Extract the [x, y] coordinate from the center of the cell holding the provided text.  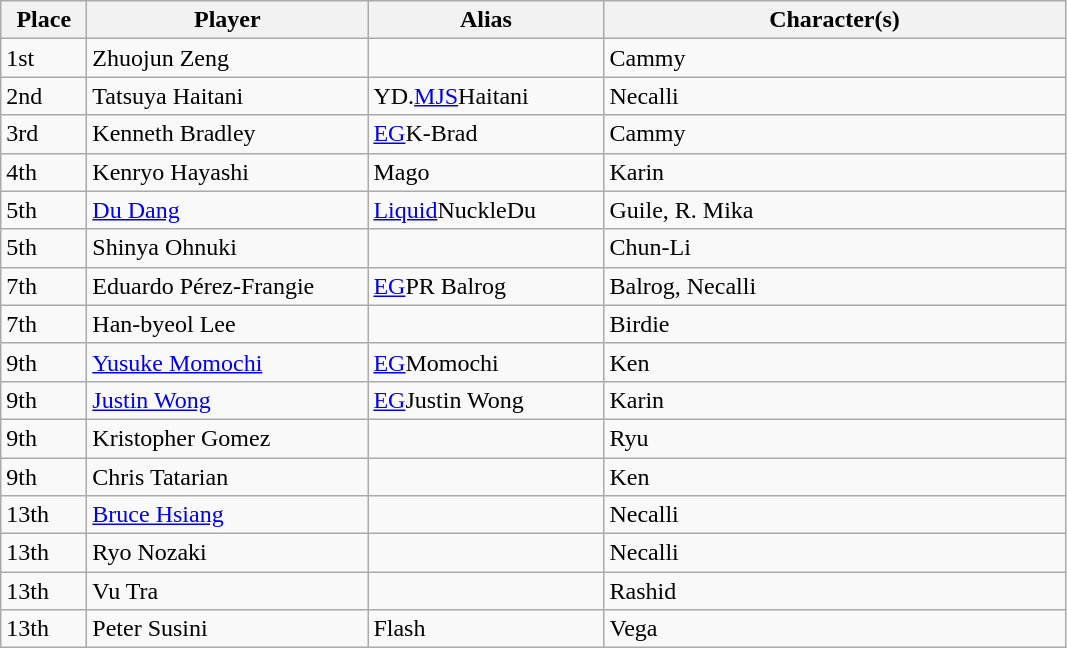
Shinya Ohnuki [228, 248]
EGPR Balrog [486, 286]
Place [44, 20]
Player [228, 20]
Ryu [834, 438]
Flash [486, 629]
4th [44, 172]
Alias [486, 20]
Ryo Nozaki [228, 553]
Eduardo Pérez-Frangie [228, 286]
EGJustin Wong [486, 400]
Du Dang [228, 210]
Chris Tatarian [228, 477]
Guile, R. Mika [834, 210]
Balrog, Necalli [834, 286]
Justin Wong [228, 400]
Yusuke Momochi [228, 362]
YD.MJSHaitani [486, 96]
Vu Tra [228, 591]
Peter Susini [228, 629]
1st [44, 58]
Kenryo Hayashi [228, 172]
Han-byeol Lee [228, 324]
Zhuojun Zeng [228, 58]
EGK-Brad [486, 134]
LiquidNuckleDu [486, 210]
Birdie [834, 324]
2nd [44, 96]
Rashid [834, 591]
Mago [486, 172]
Kenneth Bradley [228, 134]
3rd [44, 134]
EGMomochi [486, 362]
Bruce Hsiang [228, 515]
Chun-Li [834, 248]
Character(s) [834, 20]
Kristopher Gomez [228, 438]
Tatsuya Haitani [228, 96]
Vega [834, 629]
